Extract the (x, y) coordinate from the center of the cell holding the provided text.  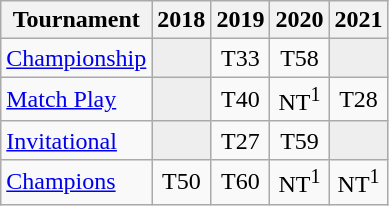
Championship (76, 58)
2020 (300, 20)
2021 (358, 20)
2019 (240, 20)
T50 (182, 182)
T58 (300, 58)
T40 (240, 100)
T33 (240, 58)
Invitational (76, 140)
T27 (240, 140)
Champions (76, 182)
T60 (240, 182)
2018 (182, 20)
Match Play (76, 100)
Tournament (76, 20)
T59 (300, 140)
T28 (358, 100)
